Find where the given text appears and provide that cell's center as (X, Y) coordinate. 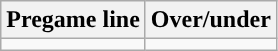
Over/under (210, 20)
Pregame line (74, 20)
